Scan for the cell matching the given text and deliver its (x, y) coordinate at center. 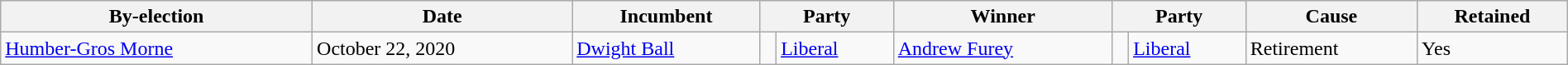
Yes (1493, 48)
October 22, 2020 (442, 48)
Incumbent (667, 17)
By-election (157, 17)
Cause (1331, 17)
Winner (1002, 17)
Andrew Furey (1002, 48)
Humber-Gros Morne (157, 48)
Date (442, 17)
Retained (1493, 17)
Retirement (1331, 48)
Dwight Ball (667, 48)
